Provide the (X, Y) coordinate of the cell's center where the given text is located.  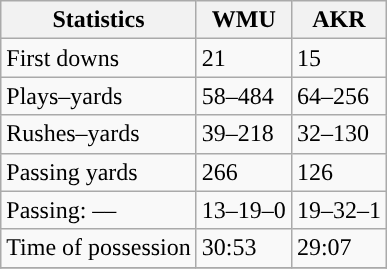
Plays–yards (99, 96)
Time of possession (99, 248)
21 (244, 58)
15 (338, 58)
29:07 (338, 248)
19–32–1 (338, 210)
32–130 (338, 134)
39–218 (244, 134)
First downs (99, 58)
126 (338, 172)
WMU (244, 20)
13–19–0 (244, 210)
64–256 (338, 96)
30:53 (244, 248)
Passing yards (99, 172)
AKR (338, 20)
Rushes–yards (99, 134)
266 (244, 172)
Statistics (99, 20)
58–484 (244, 96)
Passing: –– (99, 210)
